From the cell containing the given text, extract its center point as [X, Y] coordinate. 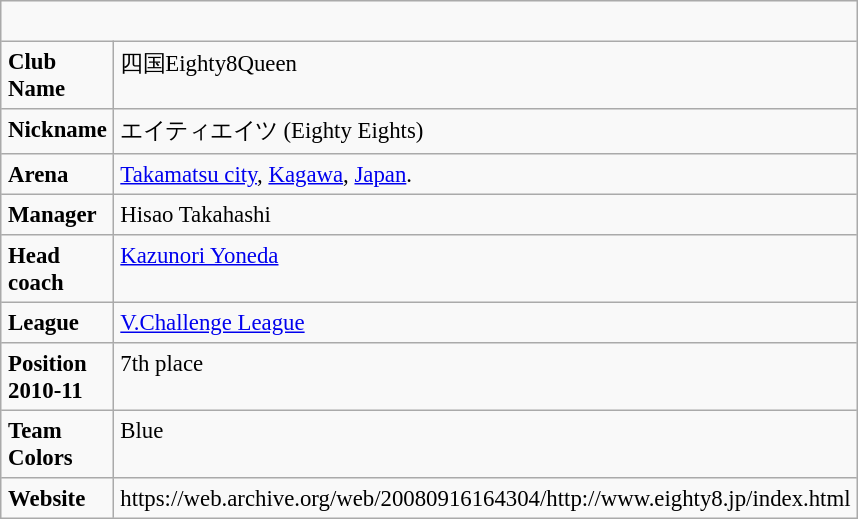
Website [57, 498]
Team Colors [57, 444]
Club Name [57, 75]
7th place [486, 377]
Hisao Takahashi [486, 214]
Arena [57, 174]
Head coach [57, 269]
V.Challenge League [486, 322]
Kazunori Yoneda [486, 269]
Position 2010-11 [57, 377]
League [57, 322]
Blue [486, 444]
四国Eighty8Queen [486, 75]
Nickname [57, 132]
エイティエイツ (Eighty Eights) [486, 132]
Takamatsu city, Kagawa, Japan. [486, 174]
Manager [57, 214]
https://web.archive.org/web/20080916164304/http://www.eighty8.jp/index.html [486, 498]
